Find where the given text appears and provide that cell's center as [x, y] coordinate. 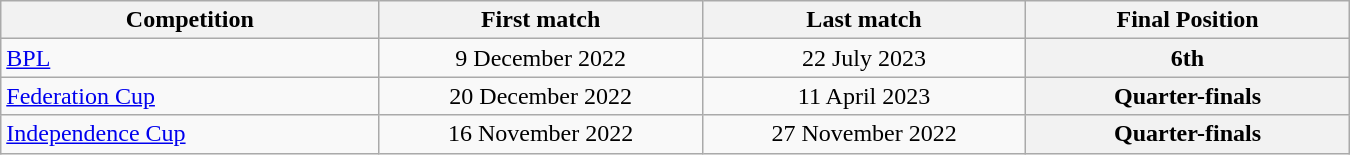
Competition [190, 20]
Federation Cup [190, 96]
Last match [864, 20]
First match [540, 20]
Independence Cup [190, 134]
Final Position [1188, 20]
BPL [190, 58]
20 December 2022 [540, 96]
9 December 2022 [540, 58]
16 November 2022 [540, 134]
22 July 2023 [864, 58]
27 November 2022 [864, 134]
6th [1188, 58]
11 April 2023 [864, 96]
